Extract the (x, y) coordinate from the center of the cell holding the provided text.  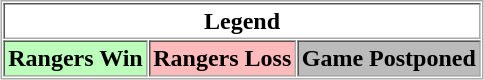
Rangers Win (76, 58)
Legend (242, 21)
Game Postponed (388, 58)
Rangers Loss (222, 58)
